For the text-containing cell, return its midpoint in (X, Y) coordinate format. 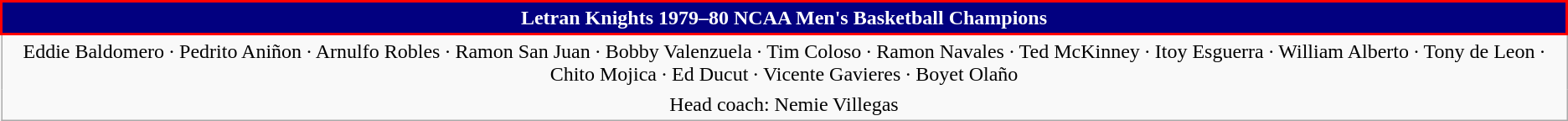
Letran Knights 1979–80 NCAA Men's Basketball Champions (784, 18)
Head coach: Nemie Villegas (784, 104)
